Output the [x, y] coordinate of the center of the cell containing the given text.  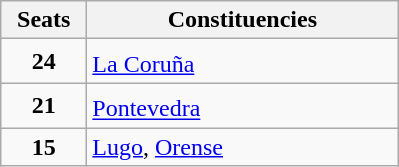
21 [44, 106]
Lugo, Orense [242, 147]
Constituencies [242, 20]
Pontevedra [242, 106]
15 [44, 147]
24 [44, 62]
Seats [44, 20]
La Coruña [242, 62]
